Find where the given text appears and provide that cell's center as [X, Y] coordinate. 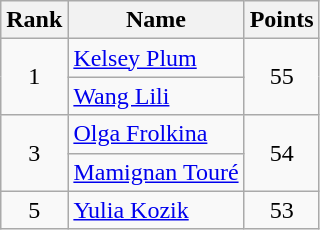
54 [282, 153]
1 [34, 77]
3 [34, 153]
Mamignan Touré [156, 172]
Olga Frolkina [156, 134]
Kelsey Plum [156, 58]
5 [34, 210]
53 [282, 210]
Name [156, 20]
Yulia Kozik [156, 210]
Points [282, 20]
Rank [34, 20]
55 [282, 77]
Wang Lili [156, 96]
